Extract the [x, y] coordinate from the center of the cell holding the provided text.  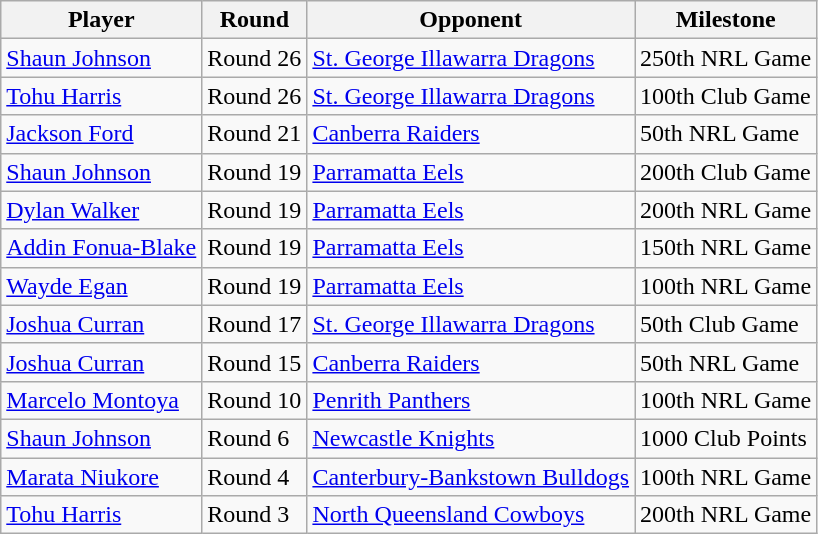
Newcastle Knights [471, 438]
Round 6 [254, 438]
1000 Club Points [726, 438]
Jackson Ford [102, 134]
Player [102, 20]
North Queensland Cowboys [471, 515]
250th NRL Game [726, 58]
Wayde Egan [102, 286]
Addin Fonua-Blake [102, 248]
200th Club Game [726, 172]
Dylan Walker [102, 210]
Round 4 [254, 477]
Opponent [471, 20]
Round 21 [254, 134]
Round 17 [254, 324]
Round 10 [254, 400]
Canterbury-Bankstown Bulldogs [471, 477]
Round 15 [254, 362]
Round [254, 20]
100th Club Game [726, 96]
Penrith Panthers [471, 400]
Round 3 [254, 515]
Milestone [726, 20]
50th Club Game [726, 324]
150th NRL Game [726, 248]
Marata Niukore [102, 477]
Marcelo Montoya [102, 400]
